Find where the given text appears and provide that cell's center as [X, Y] coordinate. 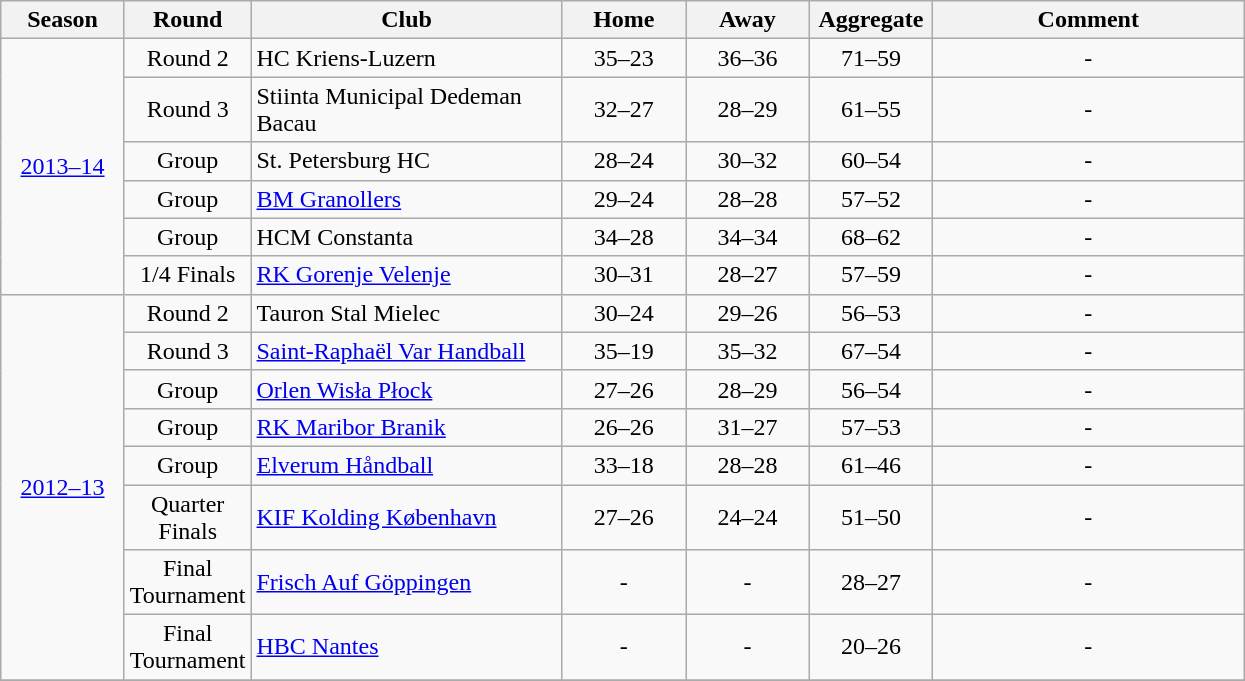
St. Petersburg HC [406, 161]
Aggregate [871, 20]
56–53 [871, 313]
35–23 [624, 58]
35–19 [624, 351]
Club [406, 20]
29–26 [748, 313]
30–32 [748, 161]
BM Granollers [406, 199]
57–52 [871, 199]
51–50 [871, 516]
Orlen Wisła Płock [406, 389]
Frisch Auf Göppingen [406, 582]
Season [63, 20]
61–46 [871, 465]
57–59 [871, 275]
35–32 [748, 351]
2012–13 [63, 487]
RK Maribor Branik [406, 427]
1/4 Finals [188, 275]
68–62 [871, 237]
31–27 [748, 427]
HCM Constanta [406, 237]
2013–14 [63, 166]
60–54 [871, 161]
30–24 [624, 313]
24–24 [748, 516]
Comment [1088, 20]
Saint-Raphaël Var Handball [406, 351]
28–24 [624, 161]
26–26 [624, 427]
36–36 [748, 58]
30–31 [624, 275]
32–27 [624, 110]
20–26 [871, 648]
HC Kriens-Luzern [406, 58]
29–24 [624, 199]
57–53 [871, 427]
34–28 [624, 237]
56–54 [871, 389]
33–18 [624, 465]
61–55 [871, 110]
Home [624, 20]
34–34 [748, 237]
Round [188, 20]
Away [748, 20]
RK Gorenje Velenje [406, 275]
67–54 [871, 351]
HBC Nantes [406, 648]
KIF Kolding København [406, 516]
Elverum Håndball [406, 465]
Tauron Stal Mielec [406, 313]
Stiinta Municipal Dedeman Bacau [406, 110]
Quarter Finals [188, 516]
71–59 [871, 58]
